Identify which cell holds the provided text, then report its [x, y] central coordinate. 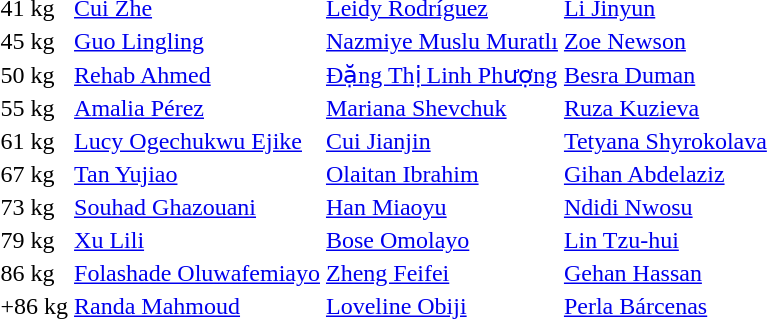
Bose Omolayo [442, 241]
Xu Lili [198, 241]
Mariana Shevchuk [442, 109]
Olaitan Ibrahim [442, 175]
Nazmiye Muslu Muratlı [442, 41]
Zheng Feifei [442, 273]
Đặng Thị Linh Phượng [442, 75]
Amalia Pérez [198, 109]
Tan Yujiao [198, 175]
Rehab Ahmed [198, 75]
Han Miaoyu [442, 207]
Folashade Oluwafemiayo [198, 273]
Cui Jianjin [442, 141]
Souhad Ghazouani [198, 207]
Guo Lingling [198, 41]
Lucy Ogechukwu Ejike [198, 141]
